Search for the cell housing the specified text and yield its [X, Y] center coordinate. 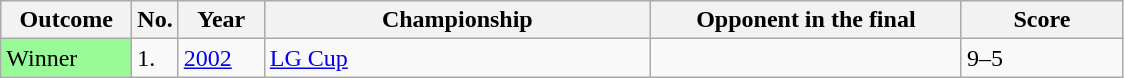
9–5 [1042, 58]
Outcome [66, 20]
No. [155, 20]
2002 [221, 58]
Score [1042, 20]
Opponent in the final [806, 20]
LG Cup [457, 58]
1. [155, 58]
Winner [66, 58]
Year [221, 20]
Championship [457, 20]
